Detect which cell encompasses the target text, then output its (X, Y) center coordinate. 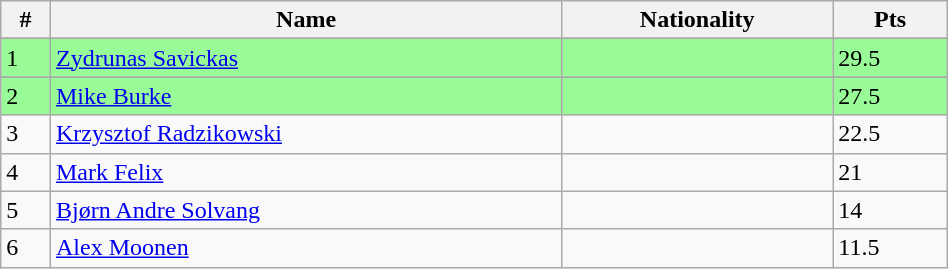
2 (26, 96)
29.5 (890, 58)
Bjørn Andre Solvang (306, 210)
Nationality (698, 20)
Name (306, 20)
21 (890, 172)
# (26, 20)
5 (26, 210)
11.5 (890, 248)
4 (26, 172)
Alex Moonen (306, 248)
6 (26, 248)
22.5 (890, 134)
Zydrunas Savickas (306, 58)
Mark Felix (306, 172)
14 (890, 210)
Pts (890, 20)
27.5 (890, 96)
1 (26, 58)
3 (26, 134)
Mike Burke (306, 96)
Krzysztof Radzikowski (306, 134)
